Return the (X, Y) coordinate for the center point of the cell that contains the specified text.  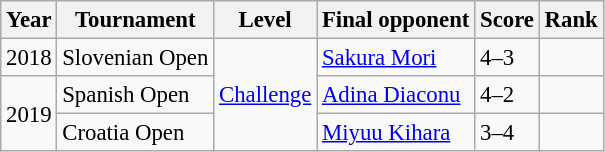
3–4 (508, 133)
Spanish Open (136, 95)
Miyuu Kihara (396, 133)
2019 (29, 114)
Level (266, 20)
Challenge (266, 96)
4–3 (508, 58)
Sakura Mori (396, 58)
Slovenian Open (136, 58)
Tournament (136, 20)
Final opponent (396, 20)
Year (29, 20)
Adina Diaconu (396, 95)
2018 (29, 58)
Score (508, 20)
Rank (571, 20)
4–2 (508, 95)
Croatia Open (136, 133)
